Identify which cell holds the provided text, then report its (x, y) central coordinate. 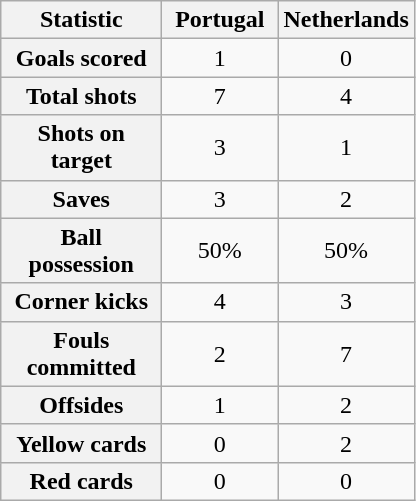
Yellow cards (82, 443)
Corner kicks (82, 302)
Offsides (82, 405)
Portugal (220, 20)
Goals scored (82, 58)
Total shots (82, 96)
Statistic (82, 20)
Ball possession (82, 250)
Netherlands (346, 20)
Saves (82, 199)
Fouls committed (82, 354)
Shots on target (82, 148)
Red cards (82, 481)
